Find where the given text appears and provide that cell's center as [x, y] coordinate. 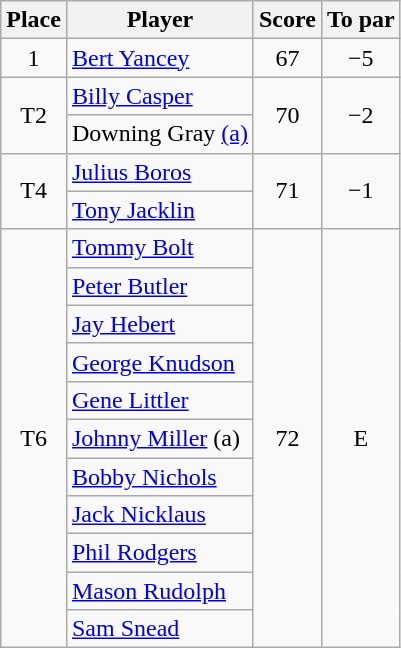
Mason Rudolph [160, 591]
−5 [360, 58]
To par [360, 20]
Bert Yancey [160, 58]
George Knudson [160, 362]
Score [287, 20]
67 [287, 58]
T4 [34, 191]
1 [34, 58]
Place [34, 20]
Tommy Bolt [160, 248]
Bobby Nichols [160, 477]
Peter Butler [160, 286]
T6 [34, 438]
T2 [34, 115]
Johnny Miller (a) [160, 438]
Phil Rodgers [160, 553]
72 [287, 438]
Julius Boros [160, 172]
−2 [360, 115]
70 [287, 115]
71 [287, 191]
Player [160, 20]
E [360, 438]
Sam Snead [160, 629]
Billy Casper [160, 96]
Gene Littler [160, 400]
Downing Gray (a) [160, 134]
Tony Jacklin [160, 210]
−1 [360, 191]
Jack Nicklaus [160, 515]
Jay Hebert [160, 324]
